Return the (x, y) coordinate for the center point of the cell that contains the specified text.  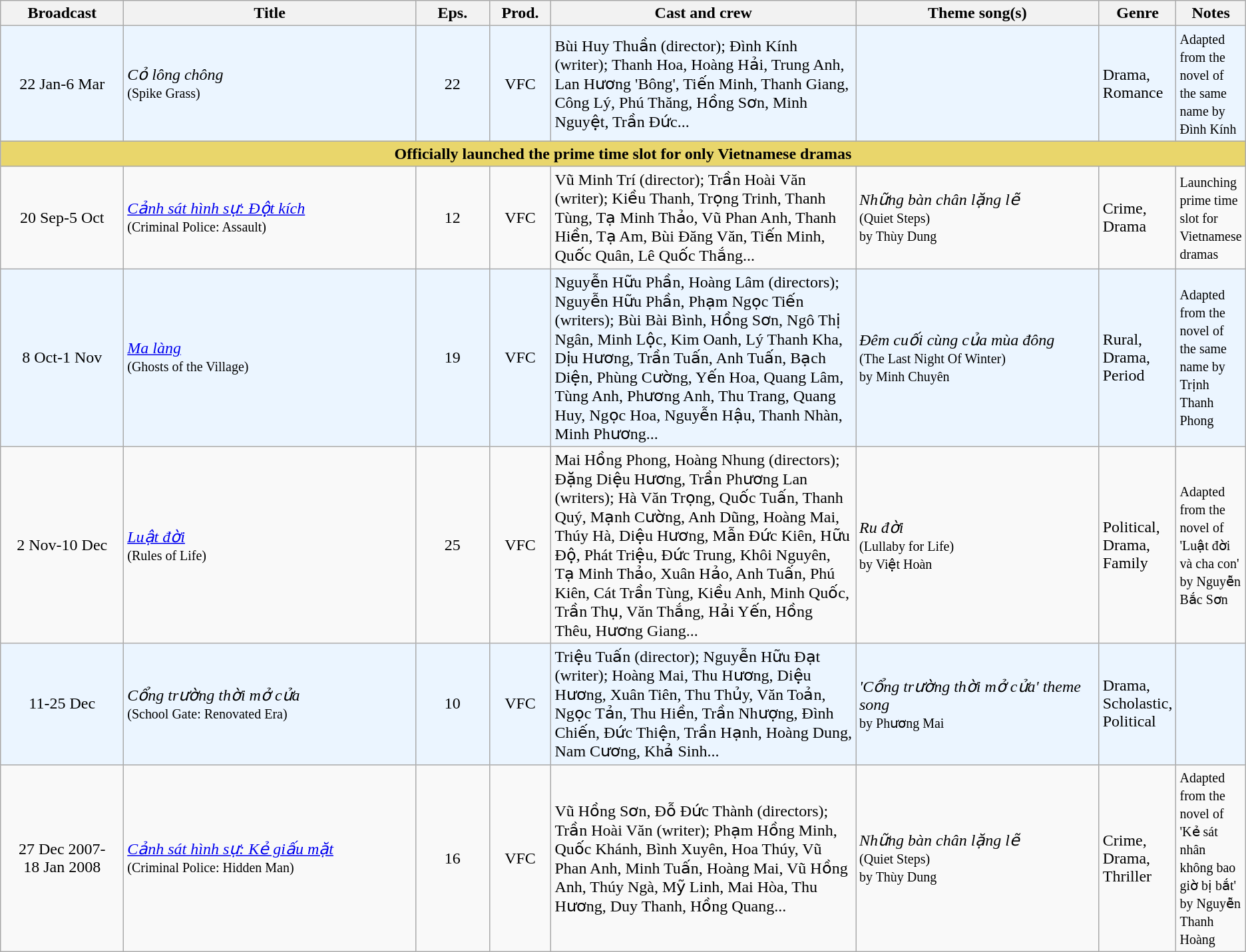
Eps. (453, 13)
Launching prime time slot for Vietnamese dramas (1211, 218)
22 Jan-6 Mar (63, 84)
8 Oct-1 Nov (63, 358)
Broadcast (63, 13)
Adapted from the novel of the same name by Đình Kính (1211, 84)
Political, Drama, Family (1138, 545)
Drama, Scholastic, Political (1138, 704)
19 (453, 358)
Adapted from the novel of 'Kẻ sát nhân không bao giờ bị bắt' by Nguyễn Thanh Hoàng (1211, 858)
2 Nov-10 Dec (63, 545)
12 (453, 218)
22 (453, 84)
Adapted from the novel of the same name by Trịnh Thanh Phong (1211, 358)
Rural, Drama, Period (1138, 358)
27 Dec 2007-18 Jan 2008 (63, 858)
Cổng trường thời mở cửa (School Gate: Renovated Era) (270, 704)
Theme song(s) (978, 13)
10 (453, 704)
Crime, Drama, Thriller (1138, 858)
Prod. (520, 13)
Officially launched the prime time slot for only Vietnamese dramas (623, 154)
25 (453, 545)
Notes (1211, 13)
20 Sep-5 Oct (63, 218)
'Cổng trường thời mở cửa' theme songby Phương Mai (978, 704)
Crime, Drama (1138, 218)
Adapted from the novel of 'Luật đời và cha con' by Nguyễn Bắc Sơn (1211, 545)
Ru đời (Lullaby for Life)by Việt Hoàn (978, 545)
Title (270, 13)
16 (453, 858)
Cỏ lông chông (Spike Grass) (270, 84)
Ma làng (Ghosts of the Village) (270, 358)
Cảnh sát hình sự: Kẻ giấu mặt (Criminal Police: Hidden Man) (270, 858)
Cảnh sát hình sự: Đột kích (Criminal Police: Assault) (270, 218)
Đêm cuối cùng của mùa đông (The Last Night Of Winter)by Minh Chuyên (978, 358)
Luật đời (Rules of Life) (270, 545)
11-25 Dec (63, 704)
Cast and crew (704, 13)
Genre (1138, 13)
Drama, Romance (1138, 84)
